Search for the cell housing the specified text and yield its [X, Y] center coordinate. 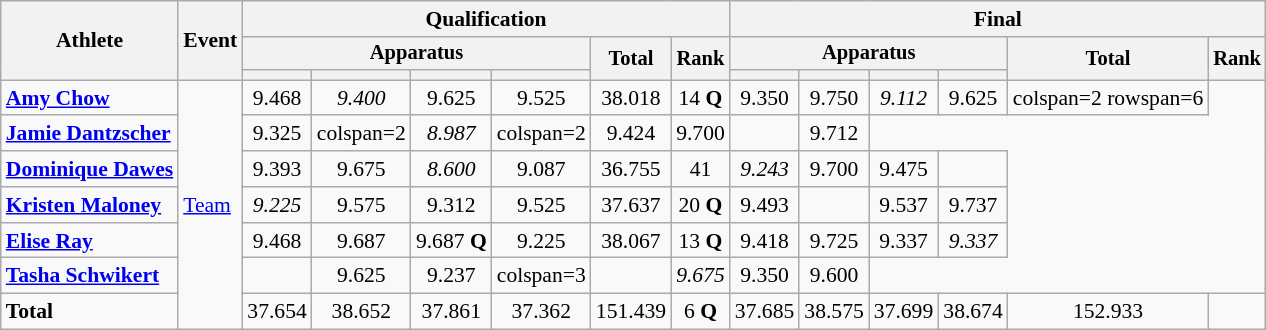
colspan=3 [542, 276]
9.475 [904, 169]
38.674 [972, 312]
41 [700, 169]
9.493 [764, 205]
9.237 [452, 276]
37.685 [764, 312]
9.600 [834, 276]
9.418 [764, 241]
9.537 [904, 205]
Qualification [486, 19]
colspan=2 rowspan=6 [1108, 98]
38.067 [631, 241]
37.637 [631, 205]
9.737 [972, 205]
Team [210, 204]
9.112 [904, 98]
38.652 [362, 312]
9.687 Q [452, 241]
Amy Chow [90, 98]
9.312 [452, 205]
Athlete [90, 40]
9.687 [362, 241]
151.439 [631, 312]
37.362 [542, 312]
20 Q [700, 205]
9.575 [362, 205]
9.725 [834, 241]
38.575 [834, 312]
37.699 [904, 312]
Kristen Maloney [90, 205]
Elise Ray [90, 241]
38.018 [631, 98]
37.861 [452, 312]
9.750 [834, 98]
37.654 [276, 312]
Event [210, 40]
9.243 [764, 169]
Tasha Schwikert [90, 276]
14 Q [700, 98]
152.933 [1108, 312]
9.393 [276, 169]
9.400 [362, 98]
8.600 [452, 169]
Final [998, 19]
9.424 [631, 134]
8.987 [452, 134]
9.325 [276, 134]
9.087 [542, 169]
Jamie Dantzscher [90, 134]
36.755 [631, 169]
9.712 [834, 134]
13 Q [700, 241]
Dominique Dawes [90, 169]
6 Q [700, 312]
